Pinpoint the cell where the given text exists, returning its (x, y) midpoint coordinate. 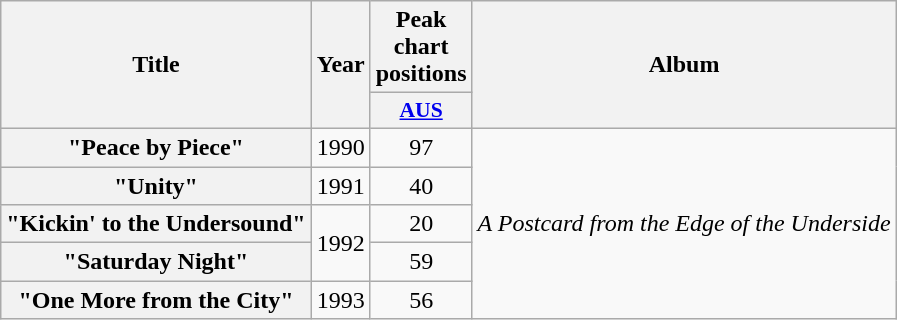
1992 (340, 243)
"Saturday Night" (156, 262)
Title (156, 65)
59 (421, 262)
56 (421, 300)
1990 (340, 147)
1993 (340, 300)
Peak chart positions (421, 47)
A Postcard from the Edge of the Underside (684, 223)
40 (421, 185)
1991 (340, 185)
AUS (421, 111)
20 (421, 224)
"Kickin' to the Undersound" (156, 224)
"Unity" (156, 185)
Album (684, 65)
Year (340, 65)
"Peace by Piece" (156, 147)
"One More from the City" (156, 300)
97 (421, 147)
